Provide the [X, Y] coordinate of the cell's center where the given text is located.  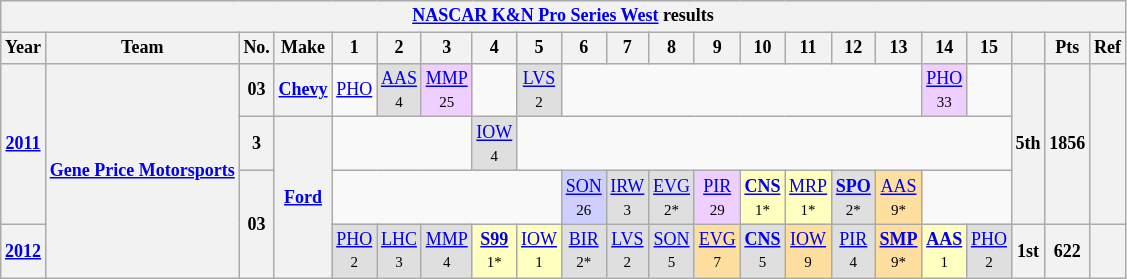
8 [672, 48]
AAS9* [898, 197]
1st [1028, 251]
LHC3 [400, 251]
2 [400, 48]
EVG7 [717, 251]
6 [584, 48]
MRP1* [808, 197]
Team [142, 48]
AAS1 [944, 251]
Ref [1108, 48]
S991* [494, 251]
1856 [1068, 144]
IRW3 [628, 197]
SON5 [672, 251]
BIR2* [584, 251]
CNS5 [762, 251]
5th [1028, 144]
SON26 [584, 197]
PHO [354, 90]
Gene Price Motorsports [142, 170]
PIR4 [853, 251]
SMP9* [898, 251]
Pts [1068, 48]
MMP4 [446, 251]
NASCAR K&N Pro Series West results [564, 16]
Ford [303, 198]
SPO2* [853, 197]
CNS1* [762, 197]
IOW9 [808, 251]
4 [494, 48]
13 [898, 48]
Year [24, 48]
14 [944, 48]
12 [853, 48]
5 [540, 48]
No. [256, 48]
9 [717, 48]
1 [354, 48]
MMP25 [446, 90]
EVG2* [672, 197]
IOW1 [540, 251]
Make [303, 48]
PHO33 [944, 90]
2012 [24, 251]
15 [990, 48]
7 [628, 48]
11 [808, 48]
622 [1068, 251]
2011 [24, 144]
Chevy [303, 90]
AAS4 [400, 90]
10 [762, 48]
PIR29 [717, 197]
IOW4 [494, 144]
